Output the [x, y] coordinate of the center of the cell containing the given text.  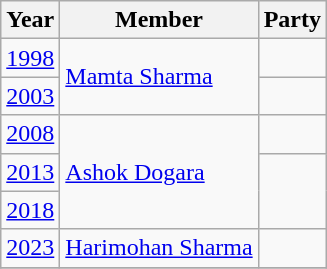
2008 [30, 134]
Member [159, 20]
Party [292, 20]
Year [30, 20]
Harimohan Sharma [159, 248]
2018 [30, 210]
Mamta Sharma [159, 77]
2013 [30, 172]
2023 [30, 248]
Ashok Dogara [159, 172]
2003 [30, 96]
1998 [30, 58]
